For the text-containing cell, return its midpoint in (x, y) coordinate format. 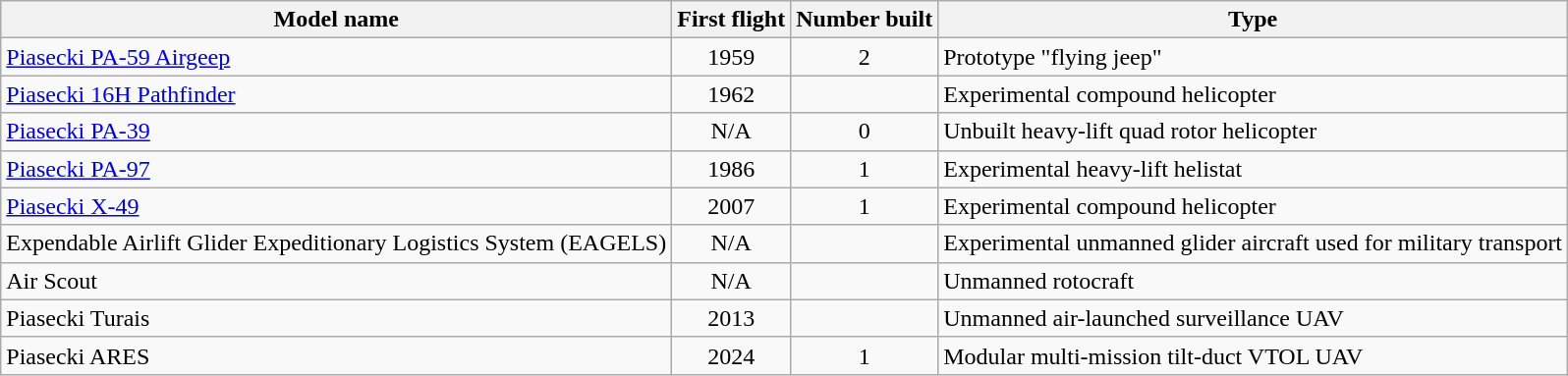
Modular multi-mission tilt-duct VTOL UAV (1254, 355)
Piasecki ARES (336, 355)
Expendable Airlift Glider Expeditionary Logistics System (EAGELS) (336, 243)
Piasecki PA-59 Airgeep (336, 57)
Unmanned air-launched surveillance UAV (1254, 318)
Unmanned rotocraft (1254, 281)
Prototype "flying jeep" (1254, 57)
First flight (731, 20)
Type (1254, 20)
Piasecki Turais (336, 318)
Number built (865, 20)
Air Scout (336, 281)
2007 (731, 206)
1959 (731, 57)
2 (865, 57)
Experimental heavy-lift helistat (1254, 169)
0 (865, 132)
Piasecki X-49 (336, 206)
Piasecki PA-97 (336, 169)
Experimental unmanned glider aircraft used for military transport (1254, 243)
2024 (731, 355)
Model name (336, 20)
2013 (731, 318)
1962 (731, 94)
Unbuilt heavy-lift quad rotor helicopter (1254, 132)
1986 (731, 169)
Piasecki 16H Pathfinder (336, 94)
Piasecki PA-39 (336, 132)
